Search for the cell housing the specified text and yield its (X, Y) center coordinate. 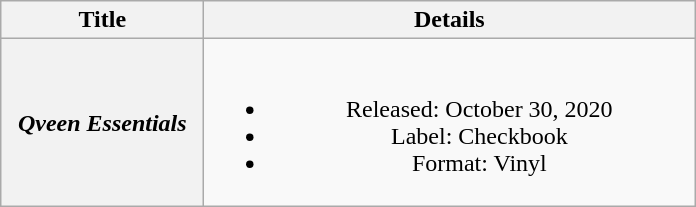
Released: October 30, 2020Label: CheckbookFormat: Vinyl (450, 122)
Qveen Essentials (102, 122)
Details (450, 20)
Title (102, 20)
